Capture the cell that displays the provided text and extract its [x, y] central coordinate. 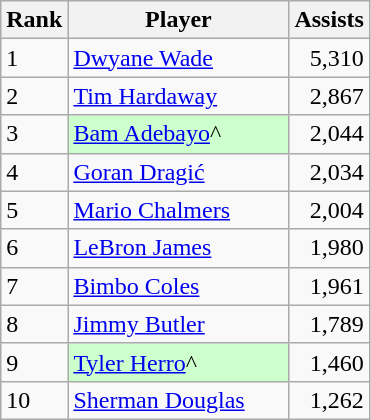
Player [178, 20]
Rank [34, 20]
5,310 [329, 58]
2 [34, 96]
1,789 [329, 324]
2,034 [329, 172]
2,004 [329, 210]
10 [34, 400]
1,262 [329, 400]
5 [34, 210]
Goran Dragić [178, 172]
Jimmy Butler [178, 324]
Mario Chalmers [178, 210]
3 [34, 134]
Sherman Douglas [178, 400]
7 [34, 286]
Assists [329, 20]
LeBron James [178, 248]
9 [34, 362]
Bimbo Coles [178, 286]
2,044 [329, 134]
2,867 [329, 96]
4 [34, 172]
6 [34, 248]
Tim Hardaway [178, 96]
Dwyane Wade [178, 58]
1,460 [329, 362]
Bam Adebayo^ [178, 134]
Tyler Herro^ [178, 362]
8 [34, 324]
1,980 [329, 248]
1 [34, 58]
1,961 [329, 286]
